Return the [X, Y] coordinate for the center point of the cell that contains the specified text.  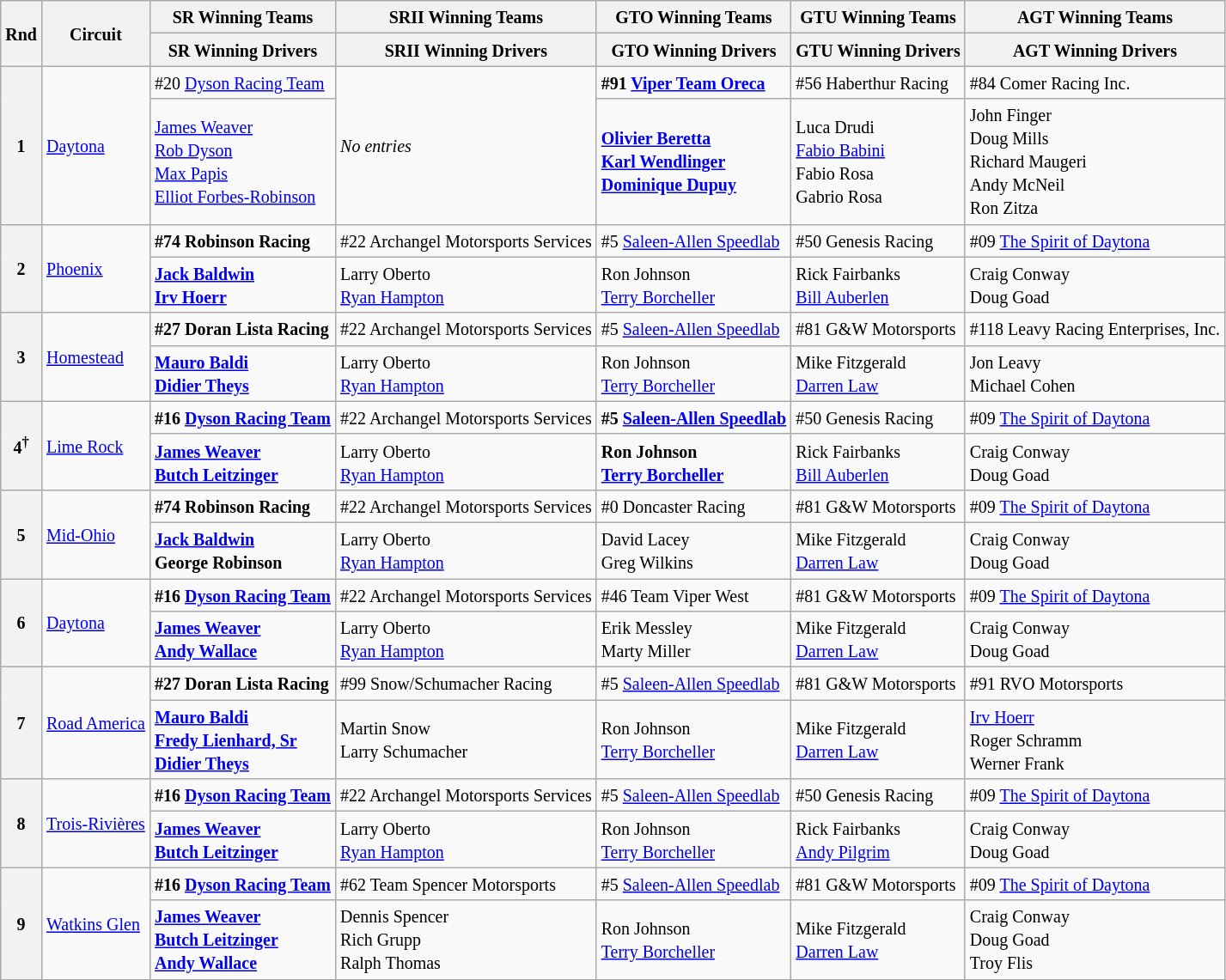
James Weaver Rob Dyson Max Papis Elliot Forbes-Robinson [242, 161]
7 [21, 723]
Lime Rock [95, 445]
#56 Haberthur Racing [878, 82]
GTU Winning Teams [878, 17]
Mauro Baldi Didier Theys [242, 373]
SRII Winning Drivers [467, 50]
Rnd [21, 33]
Circuit [95, 33]
Jack Baldwin Irv Hoerr [242, 285]
Erik Messley Marty Miller [694, 639]
AGT Winning Teams [1095, 17]
Road America [95, 723]
3 [21, 357]
Martin Snow Larry Schumacher [467, 740]
Dennis Spencer Rich Grupp Ralph Thomas [467, 940]
#0 Doncaster Racing [694, 506]
#62 Team Spencer Motorsports [467, 884]
8 [21, 823]
SR Winning Teams [242, 17]
Watkins Glen [95, 923]
Jon Leavy Michael Cohen [1095, 373]
Mauro Baldi Fredy Lienhard, Sr Didier Theys [242, 740]
James Weaver Andy Wallace [242, 639]
GTO Winning Teams [694, 17]
#84 Comer Racing Inc. [1095, 82]
Mid-Ohio [95, 534]
James Weaver Butch Leitzinger Andy Wallace [242, 940]
#20 Dyson Racing Team [242, 82]
2 [21, 268]
Homestead [95, 357]
Olivier Beretta Karl Wendlinger Dominique Dupuy [694, 161]
5 [21, 534]
SR Winning Drivers [242, 50]
#91 Viper Team Oreca [694, 82]
GTO Winning Drivers [694, 50]
Trois-Rivières [95, 823]
Phoenix [95, 268]
#118 Leavy Racing Enterprises, Inc. [1095, 329]
Luca Drudi Fabio Babini Fabio Rosa Gabrio Rosa [878, 161]
No entries [467, 145]
Rick Fairbanks Andy Pilgrim [878, 840]
#99 Snow/Schumacher Racing [467, 684]
6 [21, 624]
David Lacey Greg Wilkins [694, 550]
Craig Conway Doug Goad Troy Flis [1095, 940]
AGT Winning Drivers [1095, 50]
1 [21, 145]
#46 Team Viper West [694, 595]
Irv Hoerr Roger Schramm Werner Frank [1095, 740]
Jack Baldwin George Robinson [242, 550]
John Finger Doug Mills Richard Maugeri Andy McNeil Ron Zitza [1095, 161]
GTU Winning Drivers [878, 50]
SRII Winning Teams [467, 17]
4† [21, 445]
#91 RVO Motorsports [1095, 684]
9 [21, 923]
